Pinpoint the cell where the given text exists, returning its (X, Y) midpoint coordinate. 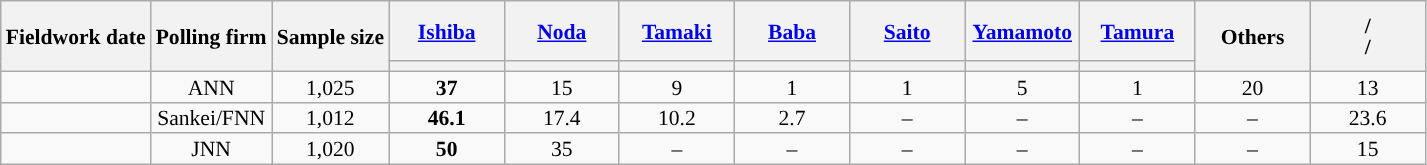
46.1 (446, 118)
Sankei/FNN (212, 118)
1,025 (330, 86)
JNN (212, 150)
Sample size (330, 36)
5 (1022, 86)
2.7 (792, 118)
Polling firm (212, 36)
Fieldwork date (76, 36)
Others (1252, 36)
10.2 (676, 118)
Yamamoto (1022, 31)
1,020 (330, 150)
// (1368, 36)
1,012 (330, 118)
37 (446, 86)
35 (562, 150)
9 (676, 86)
50 (446, 150)
Saito (908, 31)
20 (1252, 86)
23.6 (1368, 118)
Noda (562, 31)
Ishiba (446, 31)
Tamaki (676, 31)
Tamura (1138, 31)
17.4 (562, 118)
Baba (792, 31)
13 (1368, 86)
ANN (212, 86)
